Scan for the cell matching the given text and deliver its [x, y] coordinate at center. 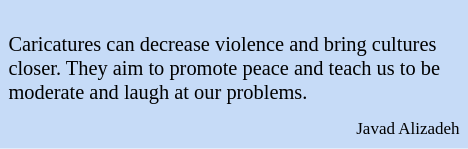
Caricatures can decrease violence and bring cultures closer. They aim to promote peace and teach us to be moderate and laugh at our problems. [234, 58]
Javad Alizadeh [234, 128]
